Locate the cell with the specified text and output its (x, y) center coordinate. 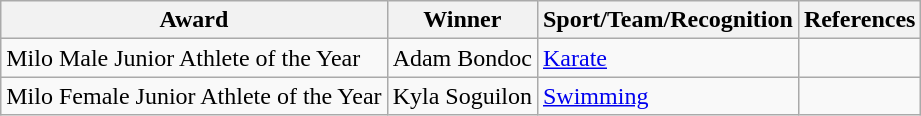
Award (194, 20)
Milo Male Junior Athlete of the Year (194, 58)
Adam Bondoc (462, 58)
Sport/Team/Recognition (668, 20)
Swimming (668, 96)
References (860, 20)
Kyla Soguilon (462, 96)
Milo Female Junior Athlete of the Year (194, 96)
Winner (462, 20)
Karate (668, 58)
